Search for the cell housing the specified text and yield its [X, Y] center coordinate. 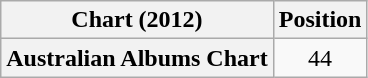
Chart (2012) [137, 20]
Position [320, 20]
Australian Albums Chart [137, 58]
44 [320, 58]
